Determine the [x, y] coordinate at the center of the cell enclosing the given text.  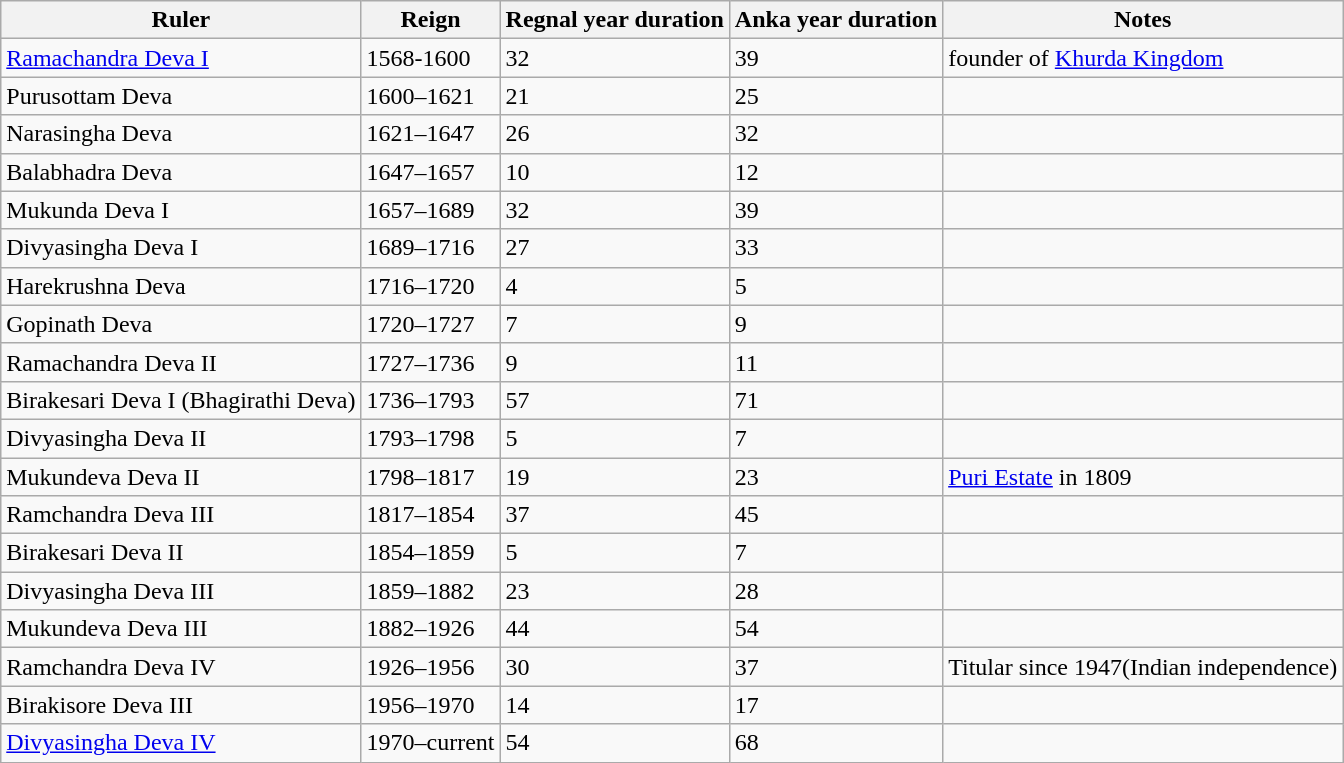
1970–current [430, 743]
1817–1854 [430, 515]
1736–1793 [430, 400]
1727–1736 [430, 362]
Notes [1143, 20]
1716–1720 [430, 286]
Narasingha Deva [181, 134]
14 [614, 705]
1859–1882 [430, 591]
Mukunda Deva I [181, 210]
Titular since 1947(Indian independence) [1143, 667]
1956–1970 [430, 705]
Birakisore Deva III [181, 705]
Gopinath Deva [181, 324]
Balabhadra Deva [181, 172]
Reign [430, 20]
Divyasingha Deva III [181, 591]
Ramchandra Deva III [181, 515]
1854–1859 [430, 553]
26 [614, 134]
Ruler [181, 20]
Puri Estate in 1809 [1143, 477]
Ramchandra Deva IV [181, 667]
11 [836, 362]
1720–1727 [430, 324]
Birakesari Deva II [181, 553]
1600–1621 [430, 96]
1882–1926 [430, 629]
1647–1657 [430, 172]
1689–1716 [430, 248]
Divyasingha Deva IV [181, 743]
57 [614, 400]
4 [614, 286]
17 [836, 705]
25 [836, 96]
Mukundeva Deva II [181, 477]
Divyasingha Deva II [181, 438]
12 [836, 172]
Anka year duration [836, 20]
1798–1817 [430, 477]
Purusottam Deva [181, 96]
founder of Khurda Kingdom [1143, 58]
19 [614, 477]
27 [614, 248]
30 [614, 667]
1926–1956 [430, 667]
71 [836, 400]
Harekrushna Deva [181, 286]
1793–1798 [430, 438]
Birakesari Deva I (Bhagirathi Deva) [181, 400]
28 [836, 591]
Mukundeva Deva III [181, 629]
33 [836, 248]
21 [614, 96]
Ramachandra Deva I [181, 58]
10 [614, 172]
68 [836, 743]
Regnal year duration [614, 20]
1621–1647 [430, 134]
Ramachandra Deva II [181, 362]
1657–1689 [430, 210]
Divyasingha Deva I [181, 248]
1568-1600 [430, 58]
45 [836, 515]
44 [614, 629]
